Output the [x, y] coordinate of the center of the cell containing the given text.  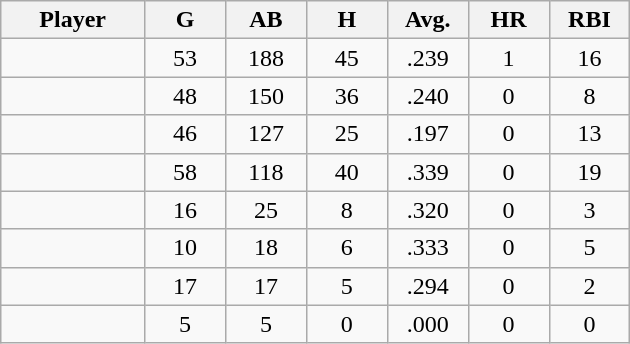
1 [508, 58]
36 [346, 96]
AB [266, 20]
3 [590, 210]
.294 [428, 286]
.320 [428, 210]
.239 [428, 58]
2 [590, 286]
13 [590, 134]
RBI [590, 20]
Player [73, 20]
46 [186, 134]
G [186, 20]
18 [266, 248]
188 [266, 58]
H [346, 20]
127 [266, 134]
58 [186, 172]
10 [186, 248]
.339 [428, 172]
.240 [428, 96]
6 [346, 248]
Avg. [428, 20]
150 [266, 96]
.000 [428, 324]
.333 [428, 248]
40 [346, 172]
.197 [428, 134]
48 [186, 96]
53 [186, 58]
19 [590, 172]
HR [508, 20]
45 [346, 58]
118 [266, 172]
